From the cell containing the given text, extract its center point as (X, Y) coordinate. 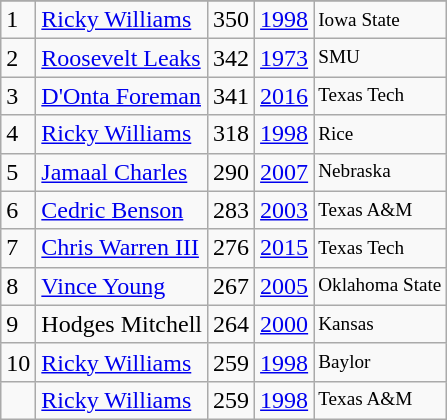
2003 (284, 210)
283 (232, 210)
2015 (284, 248)
Oklahoma State (380, 286)
SMU (380, 58)
8 (18, 286)
2000 (284, 324)
Chris Warren III (122, 248)
10 (18, 362)
290 (232, 172)
341 (232, 96)
4 (18, 134)
Iowa State (380, 20)
6 (18, 210)
2007 (284, 172)
Vince Young (122, 286)
1 (18, 20)
3 (18, 96)
2005 (284, 286)
7 (18, 248)
9 (18, 324)
Hodges Mitchell (122, 324)
350 (232, 20)
Kansas (380, 324)
2 (18, 58)
Rice (380, 134)
Baylor (380, 362)
5 (18, 172)
Roosevelt Leaks (122, 58)
276 (232, 248)
267 (232, 286)
1973 (284, 58)
Nebraska (380, 172)
264 (232, 324)
Jamaal Charles (122, 172)
2016 (284, 96)
D'Onta Foreman (122, 96)
318 (232, 134)
Cedric Benson (122, 210)
342 (232, 58)
